Pinpoint the cell where the given text exists, returning its [X, Y] midpoint coordinate. 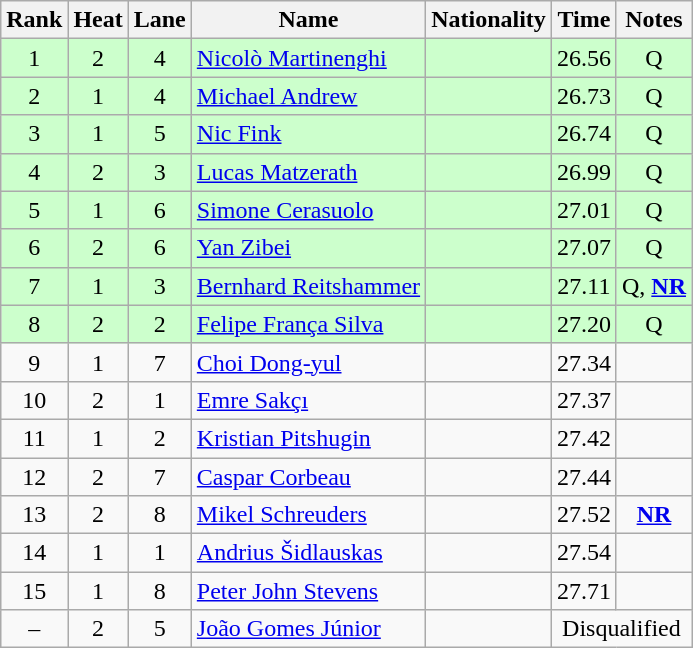
9 [34, 362]
Time [584, 20]
27.37 [584, 400]
Peter John Stevens [308, 591]
Michael Andrew [308, 96]
Felipe França Silva [308, 324]
27.20 [584, 324]
João Gomes Júnior [308, 629]
26.56 [584, 58]
26.73 [584, 96]
Nic Fink [308, 134]
26.99 [584, 172]
15 [34, 591]
Lucas Matzerath [308, 172]
27.44 [584, 477]
27.01 [584, 210]
NR [654, 515]
26.74 [584, 134]
Bernhard Reitshammer [308, 286]
11 [34, 438]
Simone Cerasuolo [308, 210]
27.54 [584, 553]
Mikel Schreuders [308, 515]
27.71 [584, 591]
Kristian Pitshugin [308, 438]
Q, NR [654, 286]
Choi Dong-yul [308, 362]
27.52 [584, 515]
– [34, 629]
Notes [654, 20]
Emre Sakçı [308, 400]
12 [34, 477]
10 [34, 400]
27.11 [584, 286]
Heat [98, 20]
27.42 [584, 438]
Nationality [489, 20]
Rank [34, 20]
Lane [160, 20]
Disqualified [621, 629]
27.07 [584, 248]
13 [34, 515]
14 [34, 553]
Nicolò Martinenghi [308, 58]
Caspar Corbeau [308, 477]
27.34 [584, 362]
Name [308, 20]
Yan Zibei [308, 248]
Andrius Šidlauskas [308, 553]
